Scan for the cell matching the given text and deliver its [X, Y] coordinate at center. 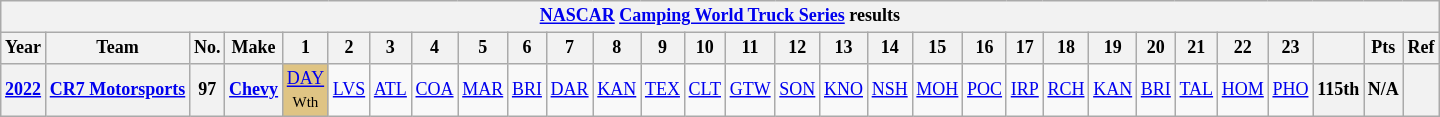
15 [938, 48]
MAR [483, 90]
2022 [24, 90]
18 [1066, 48]
PHO [1290, 90]
ATL [391, 90]
115th [1338, 90]
14 [890, 48]
SON [798, 90]
20 [1156, 48]
HOM [1242, 90]
2 [348, 48]
3 [391, 48]
21 [1196, 48]
Chevy [254, 90]
Team [117, 48]
9 [663, 48]
N/A [1384, 90]
5 [483, 48]
TAL [1196, 90]
12 [798, 48]
Make [254, 48]
13 [844, 48]
COA [434, 90]
4 [434, 48]
11 [750, 48]
97 [208, 90]
RCH [1066, 90]
TEX [663, 90]
MOH [938, 90]
Year [24, 48]
7 [570, 48]
16 [985, 48]
22 [1242, 48]
No. [208, 48]
POC [985, 90]
LVS [348, 90]
Ref [1421, 48]
19 [1113, 48]
10 [704, 48]
6 [528, 48]
8 [617, 48]
NASCAR Camping World Truck Series results [720, 16]
KNO [844, 90]
23 [1290, 48]
GTW [750, 90]
NSH [890, 90]
17 [1024, 48]
Pts [1384, 48]
DAYWth [305, 90]
CR7 Motorsports [117, 90]
1 [305, 48]
IRP [1024, 90]
CLT [704, 90]
DAR [570, 90]
